Identify which cell holds the provided text, then report its [X, Y] central coordinate. 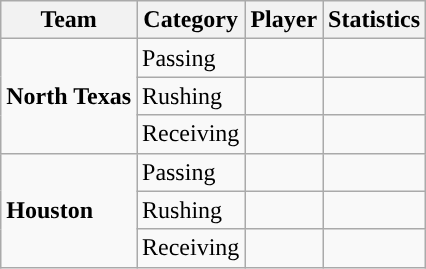
Houston [69, 210]
Statistics [374, 20]
North Texas [69, 96]
Team [69, 20]
Player [284, 20]
Category [190, 20]
